Provide the (x, y) coordinate of the cell's center where the given text is located.  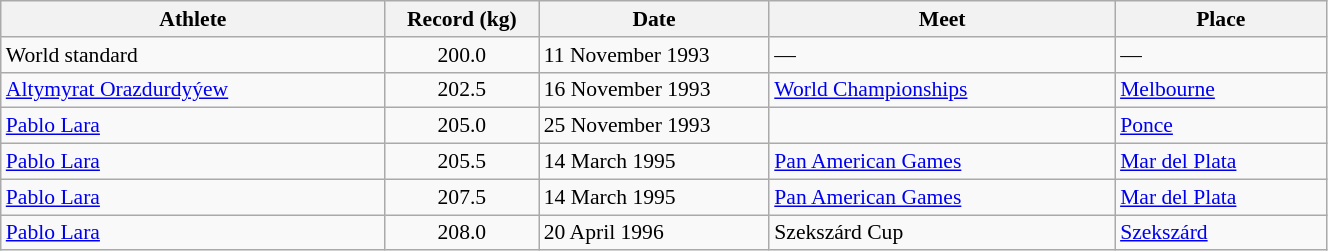
11 November 1993 (654, 55)
Place (1220, 19)
202.5 (462, 90)
Szekszárd (1220, 233)
Athlete (193, 19)
25 November 1993 (654, 126)
Date (654, 19)
16 November 1993 (654, 90)
Altymyrat Orazdurdyýew (193, 90)
20 April 1996 (654, 233)
205.5 (462, 162)
Szekszárd Cup (942, 233)
205.0 (462, 126)
World Championships (942, 90)
Record (kg) (462, 19)
World standard (193, 55)
Meet (942, 19)
208.0 (462, 233)
200.0 (462, 55)
Ponce (1220, 126)
207.5 (462, 197)
Melbourne (1220, 90)
